Determine the (X, Y) coordinate at the center of the cell enclosing the given text.  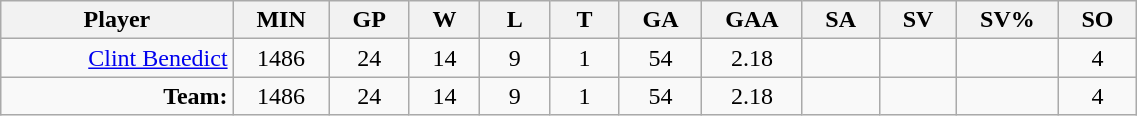
Clint Benedict (117, 58)
Team: (117, 96)
T (585, 20)
SV (918, 20)
GP (369, 20)
SV% (1008, 20)
SA (840, 20)
Player (117, 20)
GA (660, 20)
L (515, 20)
MIN (281, 20)
GAA (752, 20)
W (444, 20)
SO (1098, 20)
